Return the (X, Y) coordinate for the center point of the cell that contains the specified text.  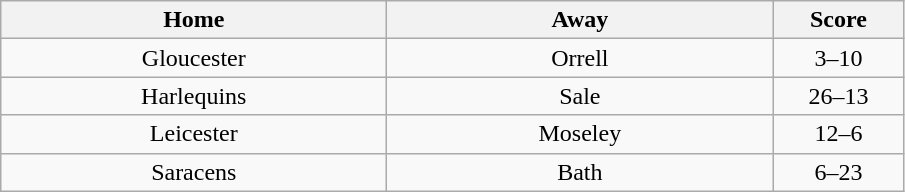
Saracens (194, 172)
Home (194, 20)
12–6 (838, 134)
Away (580, 20)
Score (838, 20)
3–10 (838, 58)
Moseley (580, 134)
26–13 (838, 96)
Harlequins (194, 96)
Orrell (580, 58)
Leicester (194, 134)
Gloucester (194, 58)
6–23 (838, 172)
Sale (580, 96)
Bath (580, 172)
